Identify which cell holds the provided text, then report its (X, Y) central coordinate. 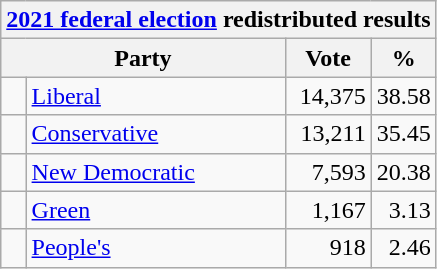
Party (143, 58)
14,375 (328, 96)
New Democratic (156, 172)
Liberal (156, 96)
1,167 (328, 210)
20.38 (404, 172)
Vote (328, 58)
People's (156, 248)
7,593 (328, 172)
13,211 (328, 134)
3.13 (404, 210)
918 (328, 248)
Green (156, 210)
Conservative (156, 134)
38.58 (404, 96)
2021 federal election redistributed results (218, 20)
35.45 (404, 134)
% (404, 58)
2.46 (404, 248)
